Provide the [X, Y] coordinate of the cell's center where the given text is located.  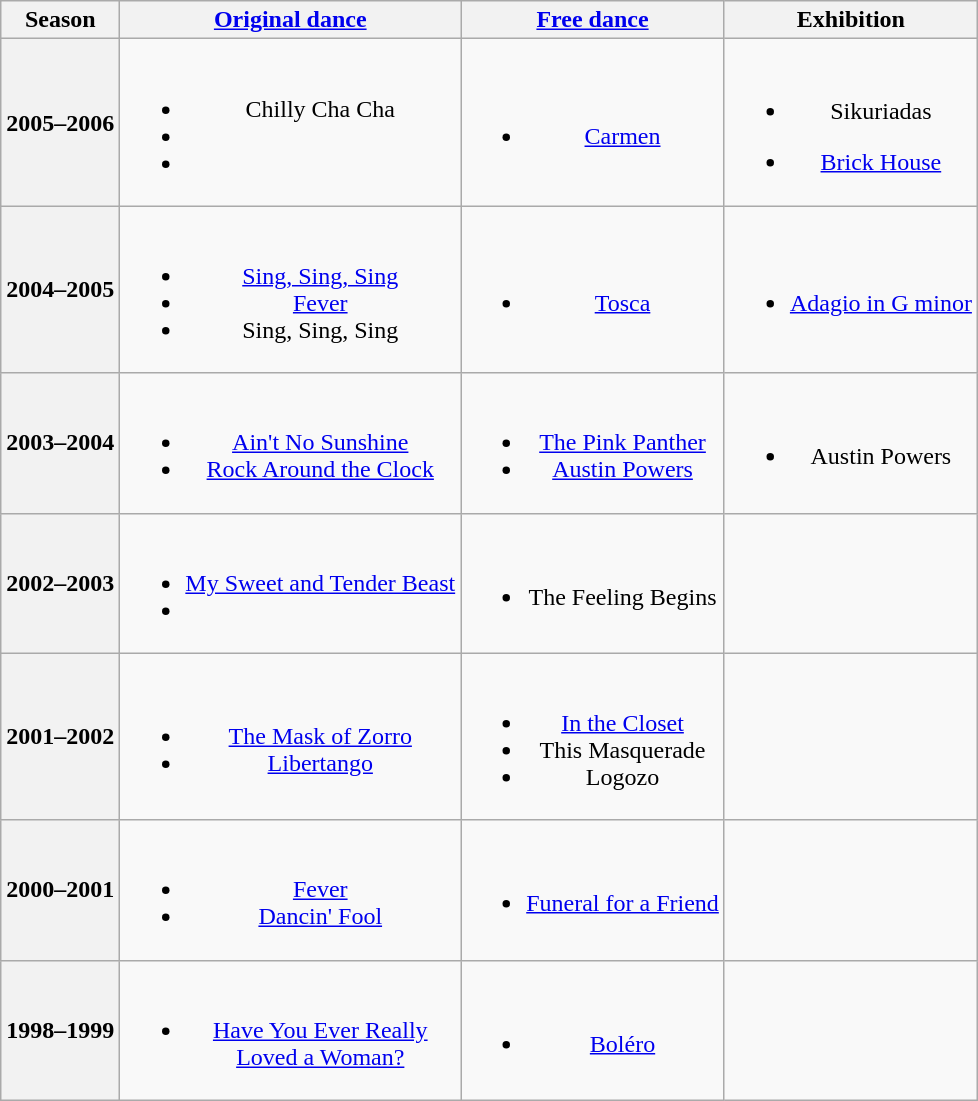
Fever Dancin' Fool [290, 890]
Tosca [593, 290]
2004–2005 [60, 290]
Original dance [290, 20]
Exhibition [850, 20]
Sikuriadas Brick House [850, 122]
Sing, Sing, Sing Fever Sing, Sing, Sing [290, 290]
2000–2001 [60, 890]
My Sweet and Tender Beast [290, 583]
The Feeling Begins [593, 583]
2003–2004 [60, 443]
In the Closet This Masquerade Logozo [593, 736]
Chilly Cha Cha [290, 122]
Funeral for a Friend [593, 890]
Carmen [593, 122]
Season [60, 20]
2005–2006 [60, 122]
The Mask of Zorro Libertango [290, 736]
Austin Powers [850, 443]
2002–2003 [60, 583]
Adagio in G minor [850, 290]
The Pink Panther Austin Powers [593, 443]
Ain't No Sunshine Rock Around the Clock [290, 443]
Boléro [593, 1030]
Free dance [593, 20]
2001–2002 [60, 736]
Have You Ever Really Loved a Woman? [290, 1030]
1998–1999 [60, 1030]
